Locate the cell with the specified text and output its [X, Y] center coordinate. 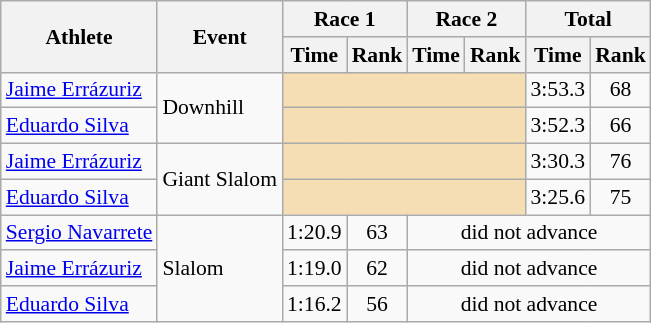
Total [588, 19]
1:20.9 [314, 233]
Giant Slalom [220, 180]
3:52.3 [558, 126]
75 [620, 197]
Downhill [220, 108]
3:25.6 [558, 197]
Athlete [80, 36]
76 [620, 162]
Race 1 [344, 19]
66 [620, 126]
1:16.2 [314, 304]
1:19.0 [314, 269]
Race 2 [466, 19]
3:53.3 [558, 90]
68 [620, 90]
Sergio Navarrete [80, 233]
63 [378, 233]
Event [220, 36]
Slalom [220, 268]
56 [378, 304]
62 [378, 269]
3:30.3 [558, 162]
